Locate the cell with the specified text and output its [X, Y] center coordinate. 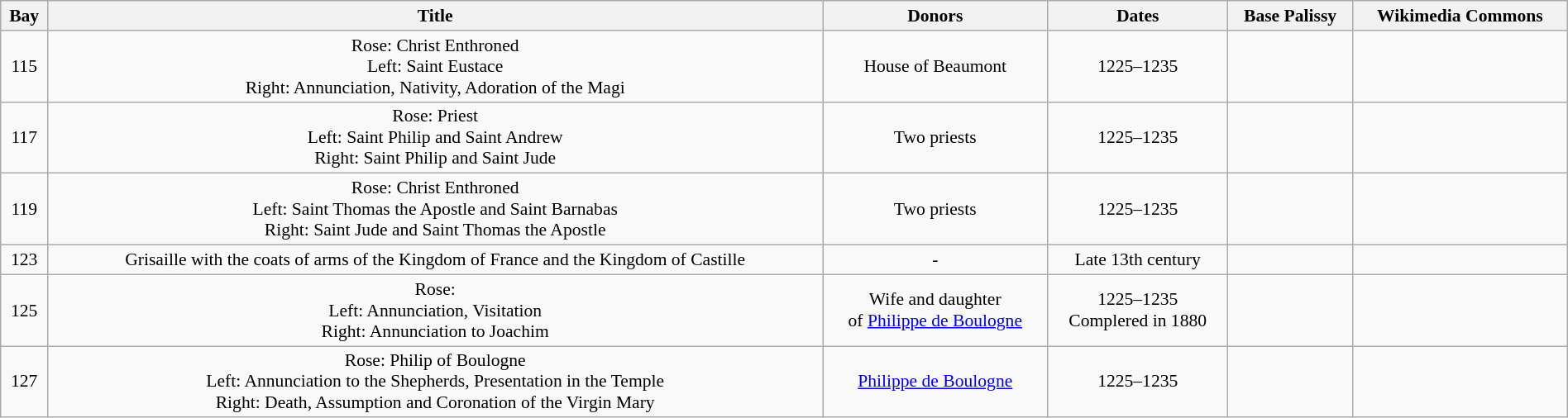
Base Palissy [1290, 16]
Bay [25, 16]
Dates [1138, 16]
Grisaille with the coats of arms of the Kingdom of France and the Kingdom of Castille [435, 260]
Rose: PriestLeft: Saint Philip and Saint AndrewRight: Saint Philip and Saint Jude [435, 137]
117 [25, 137]
- [935, 260]
Rose: Christ EnthronedLeft: Saint EustaceRight: Annunciation, Nativity, Adoration of the Magi [435, 66]
Wife and daughterof Philippe de Boulogne [935, 311]
123 [25, 260]
1225–1235Complered in 1880 [1138, 311]
127 [25, 382]
Donors [935, 16]
115 [25, 66]
Rose: Philip of BoulogneLeft: Annunciation to the Shepherds, Presentation in the TempleRight: Death, Assumption and Coronation of the Virgin Mary [435, 382]
Rose: Left: Annunciation, VisitationRight: Annunciation to Joachim [435, 311]
125 [25, 311]
Philippe de Boulogne [935, 382]
Rose: Christ EnthronedLeft: Saint Thomas the Apostle and Saint BarnabasRight: Saint Jude and Saint Thomas the Apostle [435, 210]
119 [25, 210]
Wikimedia Commons [1460, 16]
Title [435, 16]
Late 13th century [1138, 260]
House of Beaumont [935, 66]
